Find where the given text appears and provide that cell's center as [x, y] coordinate. 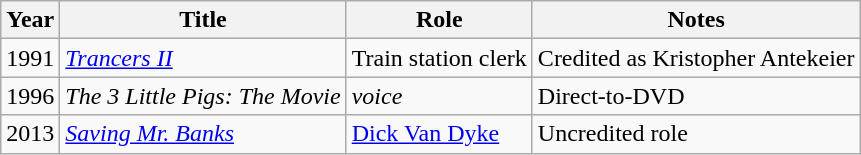
Saving Mr. Banks [203, 134]
Train station clerk [439, 58]
Year [30, 20]
Credited as Kristopher Antekeier [696, 58]
Direct-to-DVD [696, 96]
voice [439, 96]
Title [203, 20]
1996 [30, 96]
The 3 Little Pigs: The Movie [203, 96]
Uncredited role [696, 134]
Notes [696, 20]
Role [439, 20]
Trancers II [203, 58]
Dick Van Dyke [439, 134]
2013 [30, 134]
1991 [30, 58]
